Extract the [x, y] coordinate from the center of the cell holding the provided text.  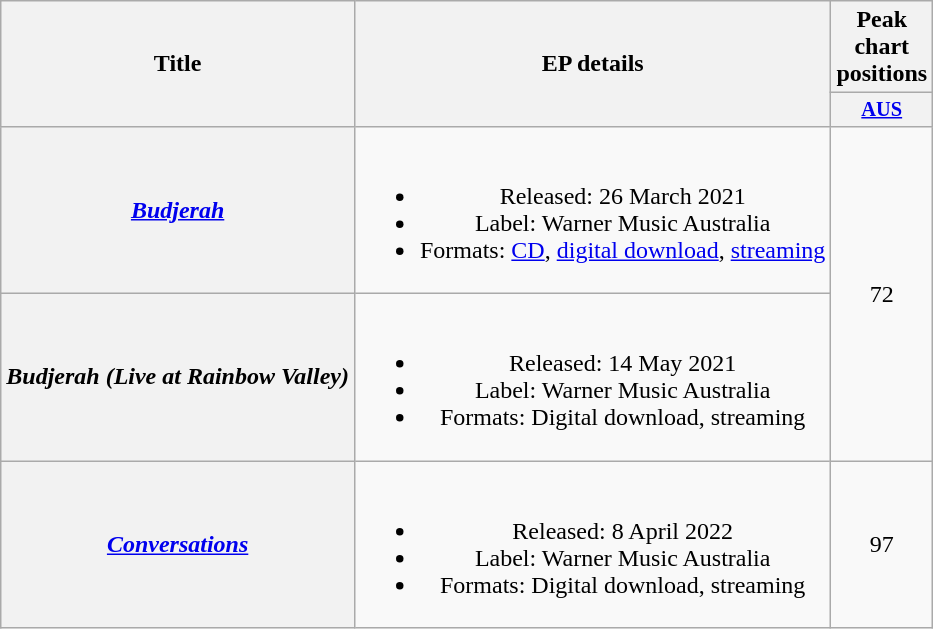
72 [882, 293]
EP details [592, 64]
Conversations [178, 544]
Budjerah [178, 210]
Title [178, 64]
97 [882, 544]
Budjerah (Live at Rainbow Valley) [178, 378]
Released: 14 May 2021Label: Warner Music AustraliaFormats: Digital download, streaming [592, 378]
Released: 26 March 2021Label: Warner Music AustraliaFormats: CD, digital download, streaming [592, 210]
Released: 8 April 2022Label: Warner Music AustraliaFormats: Digital download, streaming [592, 544]
Peak chart positions [882, 47]
AUS [882, 110]
